Locate the cell with the specified text and output its [x, y] center coordinate. 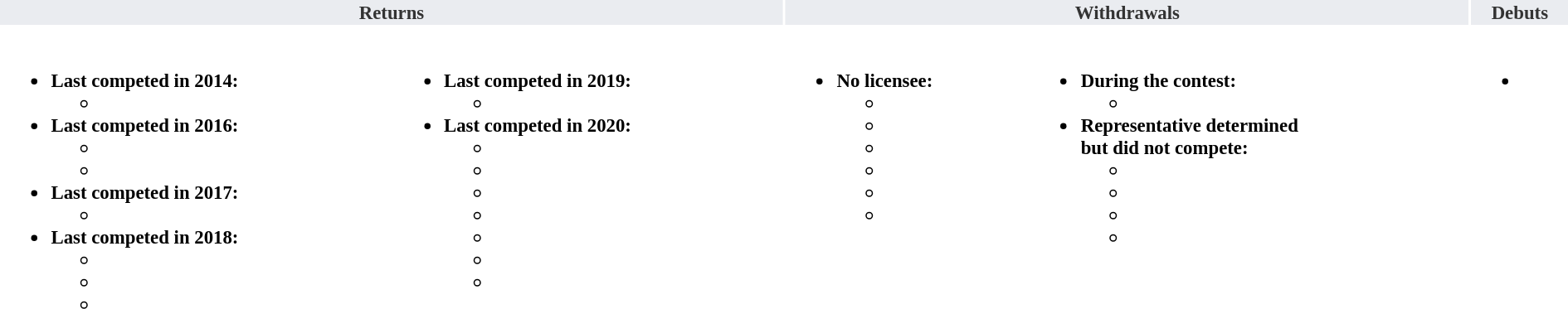
Debuts [1520, 12]
Returns [392, 12]
Withdrawals [1127, 12]
